Return the [x, y] coordinate for the center point of the cell that contains the specified text.  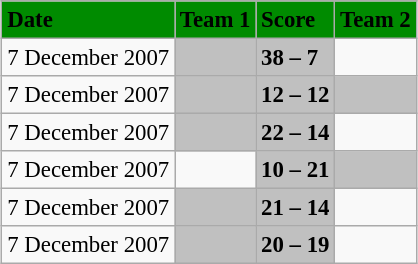
Score [296, 20]
Date [88, 20]
22 – 14 [296, 133]
12 – 12 [296, 95]
Team 1 [216, 20]
10 – 21 [296, 170]
21 – 14 [296, 208]
Team 2 [376, 20]
20 – 19 [296, 245]
38 – 7 [296, 57]
